Provide the (X, Y) coordinate of the cell's center where the given text is located.  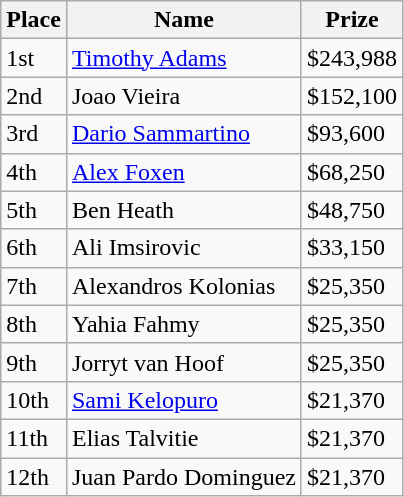
5th (34, 210)
Joao Vieira (184, 96)
Ben Heath (184, 210)
Alexandros Kolonias (184, 286)
Prize (352, 20)
Juan Pardo Dominguez (184, 477)
$33,150 (352, 248)
$93,600 (352, 134)
10th (34, 400)
Jorryt van Hoof (184, 362)
Elias Talvitie (184, 438)
1st (34, 58)
8th (34, 324)
11th (34, 438)
6th (34, 248)
7th (34, 286)
Dario Sammartino (184, 134)
4th (34, 172)
Place (34, 20)
$152,100 (352, 96)
3rd (34, 134)
12th (34, 477)
$48,750 (352, 210)
Yahia Fahmy (184, 324)
9th (34, 362)
2nd (34, 96)
Name (184, 20)
Timothy Adams (184, 58)
Sami Kelopuro (184, 400)
$243,988 (352, 58)
Alex Foxen (184, 172)
$68,250 (352, 172)
Ali Imsirovic (184, 248)
